Output the (X, Y) coordinate of the center of the cell containing the given text.  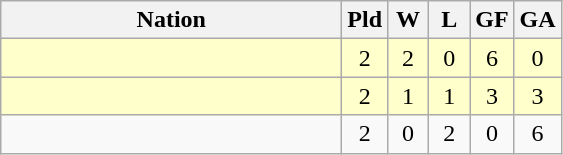
Nation (172, 20)
W (408, 20)
L (450, 20)
GA (538, 20)
Pld (365, 20)
GF (492, 20)
